Capture the cell that displays the provided text and extract its [x, y] central coordinate. 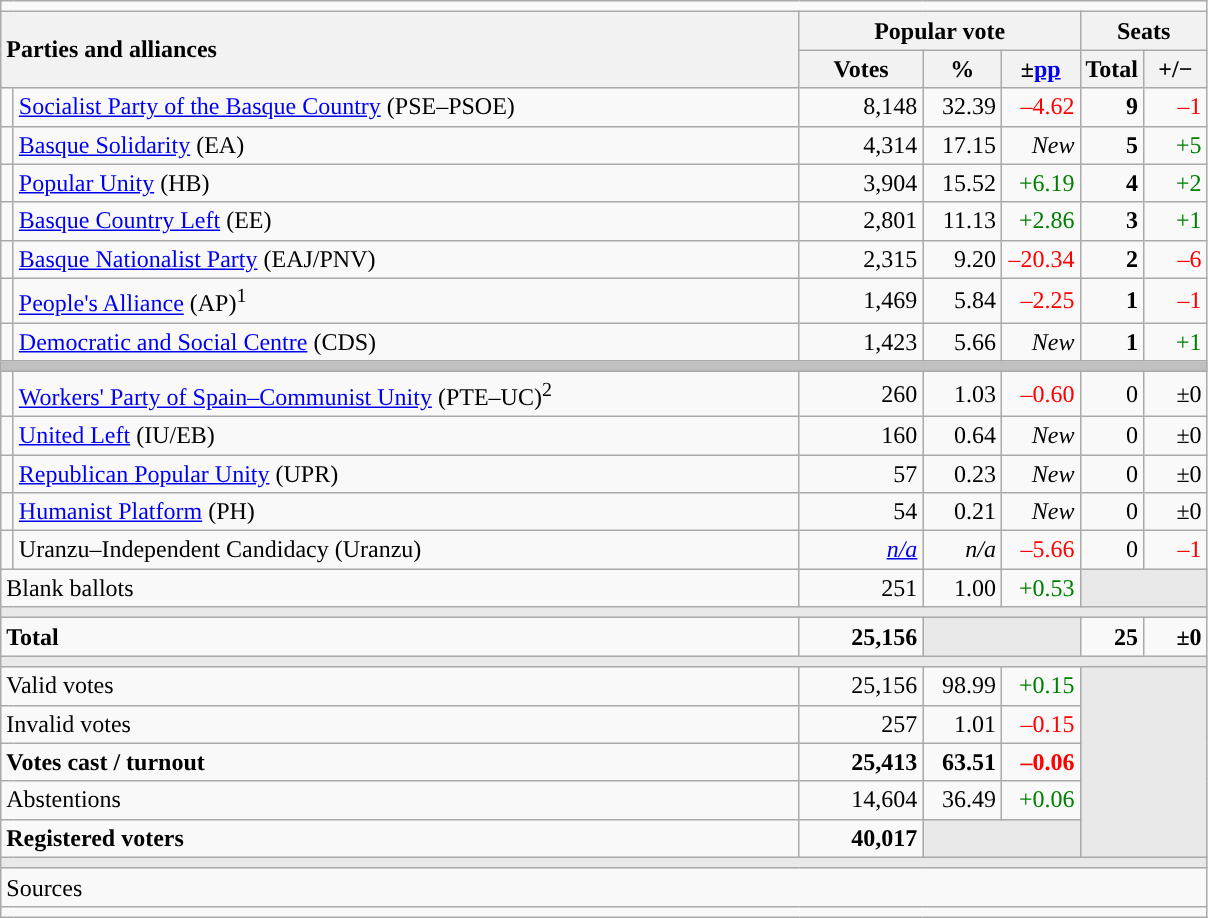
Parties and alliances [400, 50]
–2.25 [1040, 300]
2,801 [861, 221]
Sources [604, 887]
% [962, 69]
0.23 [962, 474]
Valid votes [400, 686]
+6.19 [1040, 183]
8,148 [861, 107]
40,017 [861, 838]
36.49 [962, 800]
251 [861, 588]
14,604 [861, 800]
9.20 [962, 259]
1.03 [962, 394]
260 [861, 394]
54 [861, 512]
–0.06 [1040, 762]
1.01 [962, 724]
4,314 [861, 145]
Votes cast / turnout [400, 762]
+0.15 [1040, 686]
57 [861, 474]
32.39 [962, 107]
17.15 [962, 145]
People's Alliance (AP)1 [406, 300]
98.99 [962, 686]
Workers' Party of Spain–Communist Unity (PTE–UC)2 [406, 394]
+0.53 [1040, 588]
Popular vote [940, 31]
Abstentions [400, 800]
+2 [1176, 183]
±pp [1040, 69]
Uranzu–Independent Candidacy (Uranzu) [406, 550]
5.84 [962, 300]
+/− [1176, 69]
Invalid votes [400, 724]
Democratic and Social Centre (CDS) [406, 342]
+5 [1176, 145]
25 [1112, 637]
Basque Country Left (EE) [406, 221]
1,469 [861, 300]
1,423 [861, 342]
3,904 [861, 183]
1.00 [962, 588]
Registered voters [400, 838]
4 [1112, 183]
9 [1112, 107]
–0.60 [1040, 394]
5.66 [962, 342]
2 [1112, 259]
0.21 [962, 512]
Seats [1144, 31]
–4.62 [1040, 107]
25,413 [861, 762]
–20.34 [1040, 259]
Basque Solidarity (EA) [406, 145]
63.51 [962, 762]
257 [861, 724]
Humanist Platform (PH) [406, 512]
United Left (IU/EB) [406, 435]
Republican Popular Unity (UPR) [406, 474]
2,315 [861, 259]
+2.86 [1040, 221]
Basque Nationalist Party (EAJ/PNV) [406, 259]
Votes [861, 69]
–6 [1176, 259]
5 [1112, 145]
3 [1112, 221]
0.64 [962, 435]
15.52 [962, 183]
11.13 [962, 221]
+0.06 [1040, 800]
Blank ballots [400, 588]
Popular Unity (HB) [406, 183]
160 [861, 435]
Socialist Party of the Basque Country (PSE–PSOE) [406, 107]
–0.15 [1040, 724]
–5.66 [1040, 550]
